Return the [X, Y] coordinate for the center point of the cell that contains the specified text.  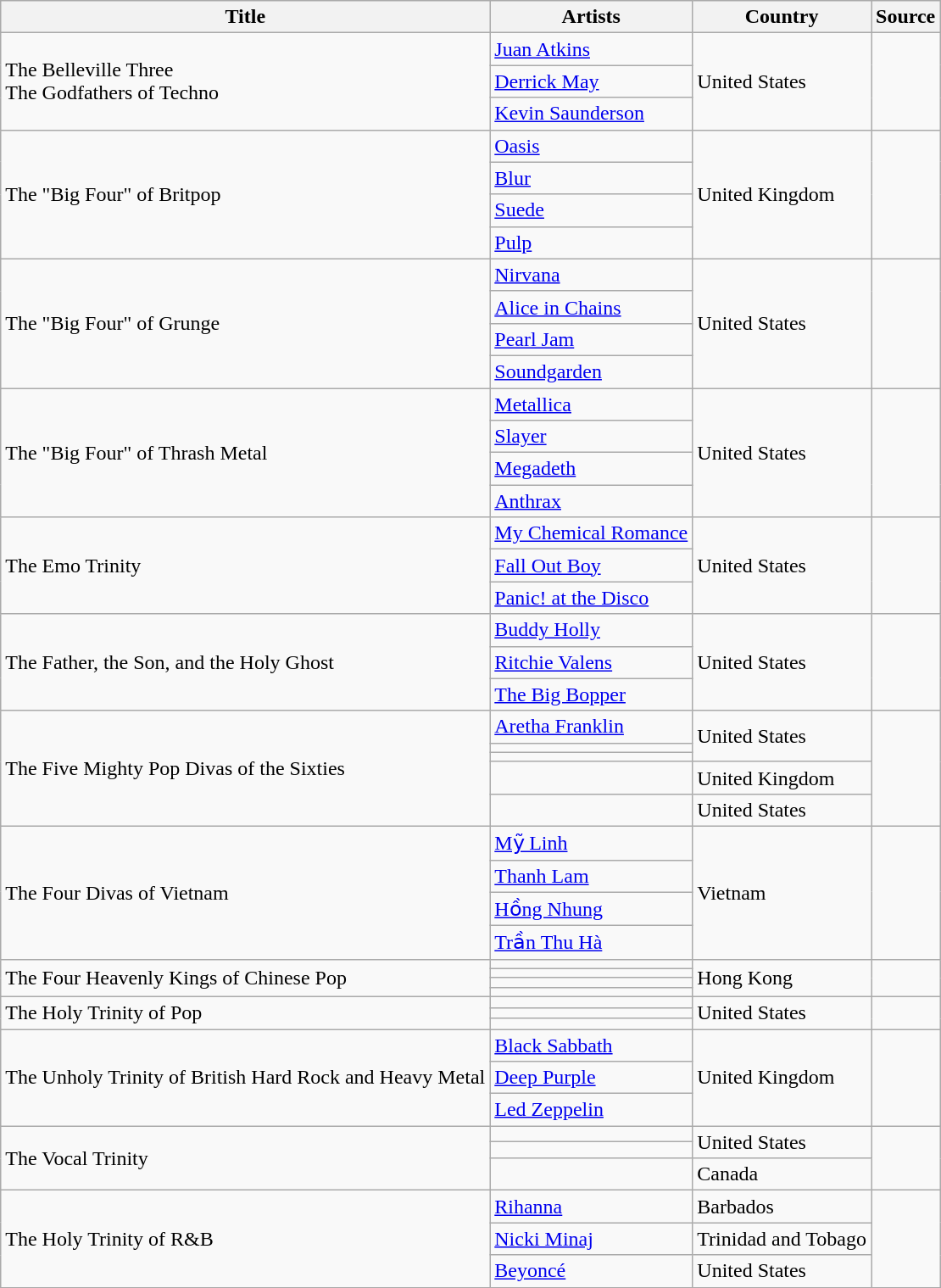
Thanh Lam [592, 876]
Trinidad and Tobago [782, 1239]
Panic! at the Disco [592, 598]
Hồng Nhung [592, 909]
Fall Out Boy [592, 566]
The "Big Four" of Thrash Metal [246, 453]
Nirvana [592, 275]
Trần Thu Hà [592, 943]
Led Zeppelin [592, 1110]
Canada [782, 1174]
Blur [592, 178]
Suede [592, 210]
Artists [592, 17]
Megadeth [592, 469]
My Chemical Romance [592, 533]
The Vocal Trinity [246, 1158]
The Holy Trinity of R&B [246, 1239]
The Holy Trinity of Pop [246, 1012]
Black Sabbath [592, 1045]
Title [246, 17]
Deep Purple [592, 1078]
Alice in Chains [592, 307]
Mỹ Linh [592, 843]
The Four Heavenly Kings of Chinese Pop [246, 978]
Metallica [592, 404]
The Father, the Son, and the Holy Ghost [246, 662]
The Four Divas of Vietnam [246, 892]
Vietnam [782, 892]
The "Big Four" of Grunge [246, 323]
Beyoncé [592, 1271]
Aretha Franklin [592, 727]
Pearl Jam [592, 339]
Rihanna [592, 1207]
The "Big Four" of Britpop [246, 194]
The Five Mighty Pop Divas of the Sixties [246, 768]
The Belleville ThreeThe Godfathers of Techno [246, 81]
Derrick May [592, 81]
Nicki Minaj [592, 1239]
Pulp [592, 243]
The Big Bopper [592, 694]
Buddy Holly [592, 630]
Oasis [592, 146]
Barbados [782, 1207]
The Emo Trinity [246, 566]
Slayer [592, 437]
Kevin Saunderson [592, 114]
Source [905, 17]
Hong Kong [782, 978]
Soundgarden [592, 371]
Anthrax [592, 501]
Ritchie Valens [592, 662]
Country [782, 17]
Juan Atkins [592, 49]
The Unholy Trinity of British Hard Rock and Heavy Metal [246, 1078]
